Extract the [X, Y] coordinate from the center of the cell holding the provided text.  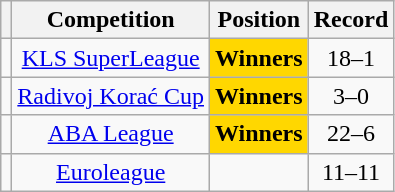
Euroleague [111, 172]
Position [260, 20]
3–0 [351, 96]
ABA League [111, 134]
11–11 [351, 172]
KLS SuperLeague [111, 58]
Radivoj Korać Cup [111, 96]
Competition [111, 20]
Record [351, 20]
18–1 [351, 58]
22–6 [351, 134]
